For the text-containing cell, return its midpoint in [X, Y] coordinate format. 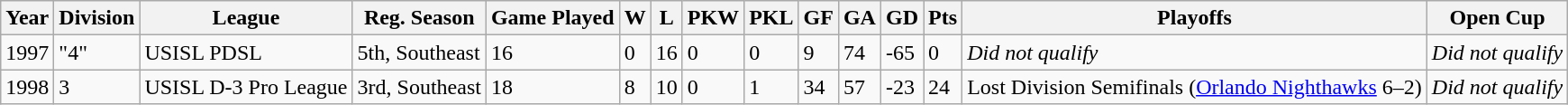
3rd, Southeast [419, 87]
18 [552, 87]
GF [818, 18]
Year [27, 18]
-23 [901, 87]
74 [860, 52]
1997 [27, 52]
24 [943, 87]
1998 [27, 87]
PKL [771, 18]
Game Played [552, 18]
PKW [713, 18]
5th, Southeast [419, 52]
Reg. Season [419, 18]
Lost Division Semifinals (Orlando Nighthawks 6–2) [1195, 87]
3 [97, 87]
USISL D-3 Pro League [246, 87]
GA [860, 18]
-65 [901, 52]
GD [901, 18]
Playoffs [1195, 18]
"4" [97, 52]
8 [634, 87]
57 [860, 87]
USISL PDSL [246, 52]
Division [97, 18]
Pts [943, 18]
1 [771, 87]
9 [818, 52]
34 [818, 87]
Open Cup [1497, 18]
W [634, 18]
L [667, 18]
League [246, 18]
10 [667, 87]
